Capture the cell that displays the provided text and extract its [x, y] central coordinate. 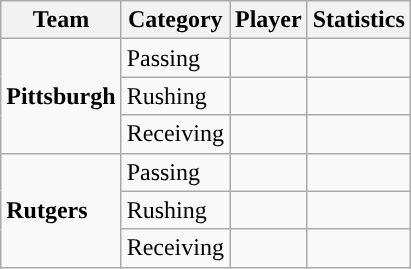
Rutgers [61, 210]
Team [61, 20]
Pittsburgh [61, 96]
Player [269, 20]
Statistics [358, 20]
Category [175, 20]
